Locate the cell with the specified text and output its [x, y] center coordinate. 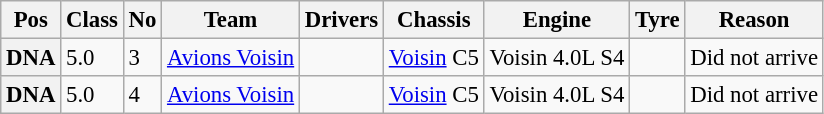
Pos [31, 20]
Class [92, 20]
4 [142, 95]
Tyre [658, 20]
Chassis [434, 20]
Drivers [341, 20]
3 [142, 58]
No [142, 20]
Engine [556, 20]
Team [231, 20]
Reason [754, 20]
